Find where the given text appears and provide that cell's center as [x, y] coordinate. 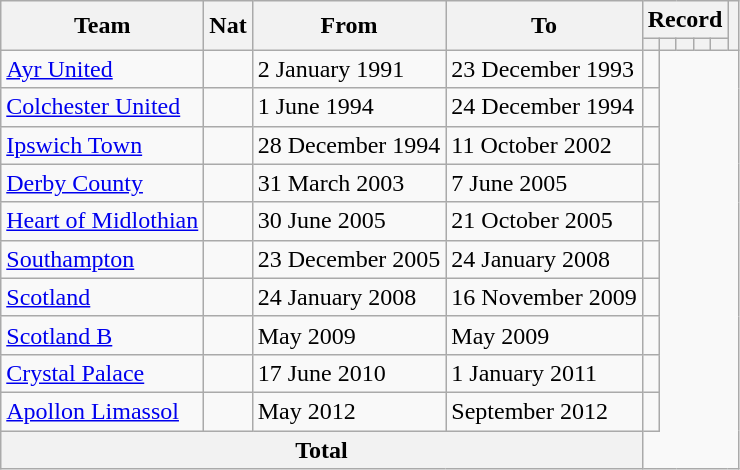
24 December 1994 [544, 107]
23 December 2005 [349, 259]
Apollon Limassol [102, 411]
11 October 2002 [544, 145]
May 2012 [349, 411]
From [349, 26]
21 October 2005 [544, 221]
Crystal Palace [102, 373]
17 June 2010 [349, 373]
September 2012 [544, 411]
Scotland [102, 297]
1 June 1994 [349, 107]
Total [322, 449]
23 December 1993 [544, 69]
31 March 2003 [349, 183]
Team [102, 26]
Nat [228, 26]
Derby County [102, 183]
16 November 2009 [544, 297]
Scotland B [102, 335]
Ipswich Town [102, 145]
Colchester United [102, 107]
Heart of Midlothian [102, 221]
30 June 2005 [349, 221]
Southampton [102, 259]
1 January 2011 [544, 373]
28 December 1994 [349, 145]
Record [685, 20]
Ayr United [102, 69]
7 June 2005 [544, 183]
To [544, 26]
2 January 1991 [349, 69]
